Return the (x, y) coordinate for the center point of the cell that contains the specified text.  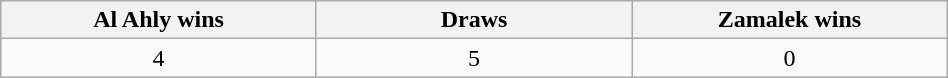
Draws (474, 20)
4 (158, 58)
Al Ahly wins (158, 20)
Zamalek wins (790, 20)
0 (790, 58)
5 (474, 58)
